Find where the given text appears and provide that cell's center as (x, y) coordinate. 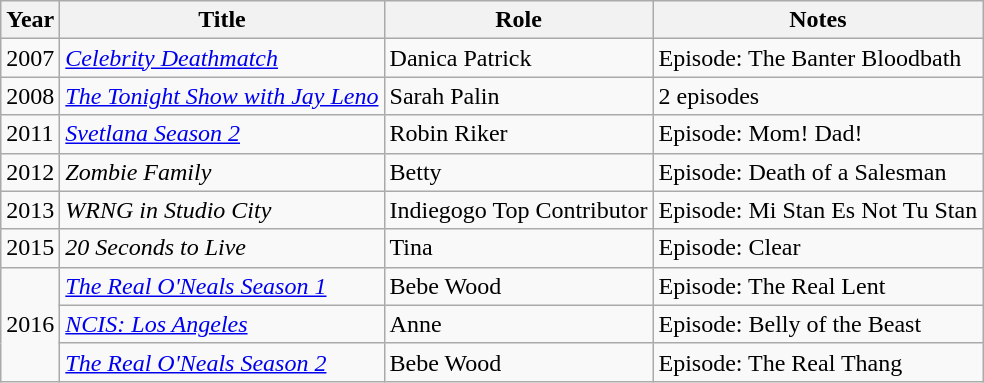
Danica Patrick (518, 58)
Year (30, 20)
Title (222, 20)
Notes (818, 20)
The Tonight Show with Jay Leno (222, 96)
The Real O'Neals Season 2 (222, 362)
2013 (30, 210)
Episode: The Banter Bloodbath (818, 58)
Robin Riker (518, 134)
2016 (30, 324)
Episode: Mi Stan Es Not Tu Stan (818, 210)
Episode: Belly of the Beast (818, 324)
Episode: The Real Thang (818, 362)
Celebrity Deathmatch (222, 58)
2007 (30, 58)
Svetlana Season 2 (222, 134)
WRNG in Studio City (222, 210)
Betty (518, 172)
2015 (30, 248)
Indiegogo Top Contributor (518, 210)
Role (518, 20)
The Real O'Neals Season 1 (222, 286)
2011 (30, 134)
Tina (518, 248)
2012 (30, 172)
2008 (30, 96)
2 episodes (818, 96)
Episode: Death of a Salesman (818, 172)
Episode: Mom! Dad! (818, 134)
Episode: Clear (818, 248)
Sarah Palin (518, 96)
Zombie Family (222, 172)
20 Seconds to Live (222, 248)
Episode: The Real Lent (818, 286)
Anne (518, 324)
NCIS: Los Angeles (222, 324)
